Capture the cell that displays the provided text and extract its [x, y] central coordinate. 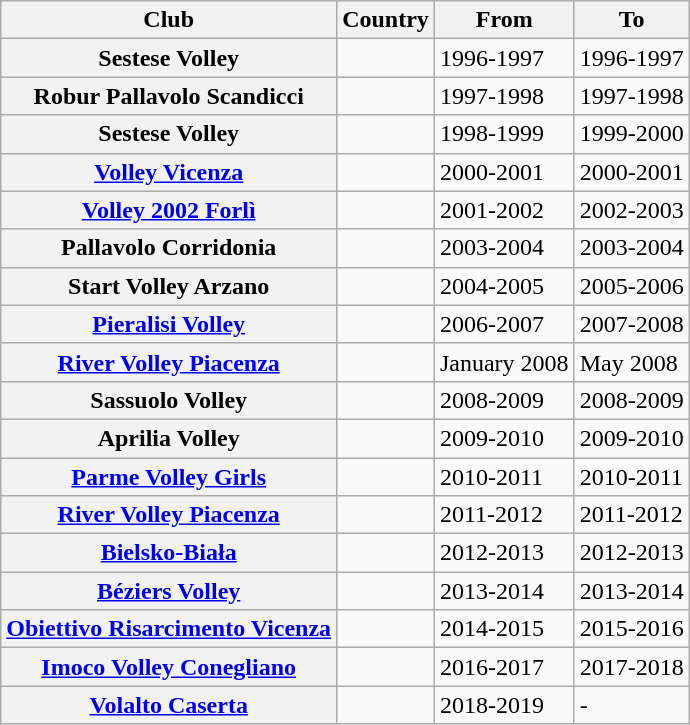
To [632, 20]
2015-2016 [632, 629]
Volley 2002 Forlì [169, 210]
Club [169, 20]
1998-1999 [504, 134]
Robur Pallavolo Scandicci [169, 96]
Parme Volley Girls [169, 477]
From [504, 20]
2001-2002 [504, 210]
Volalto Caserta [169, 705]
Pallavolo Corridonia [169, 248]
Béziers Volley [169, 591]
2004-2005 [504, 286]
May 2008 [632, 362]
- [632, 705]
Country [386, 20]
2007-2008 [632, 324]
Sassuolo Volley [169, 400]
Obiettivo Risarcimento Vicenza [169, 629]
2016-2017 [504, 667]
2018-2019 [504, 705]
2002-2003 [632, 210]
Pieralisi Volley [169, 324]
Aprilia Volley [169, 438]
1999-2000 [632, 134]
Start Volley Arzano [169, 286]
Bielsko-Biała [169, 553]
Volley Vicenza [169, 172]
2014-2015 [504, 629]
Imoco Volley Conegliano [169, 667]
2006-2007 [504, 324]
2005-2006 [632, 286]
2017-2018 [632, 667]
January 2008 [504, 362]
